Scan for the cell matching the given text and deliver its [x, y] coordinate at center. 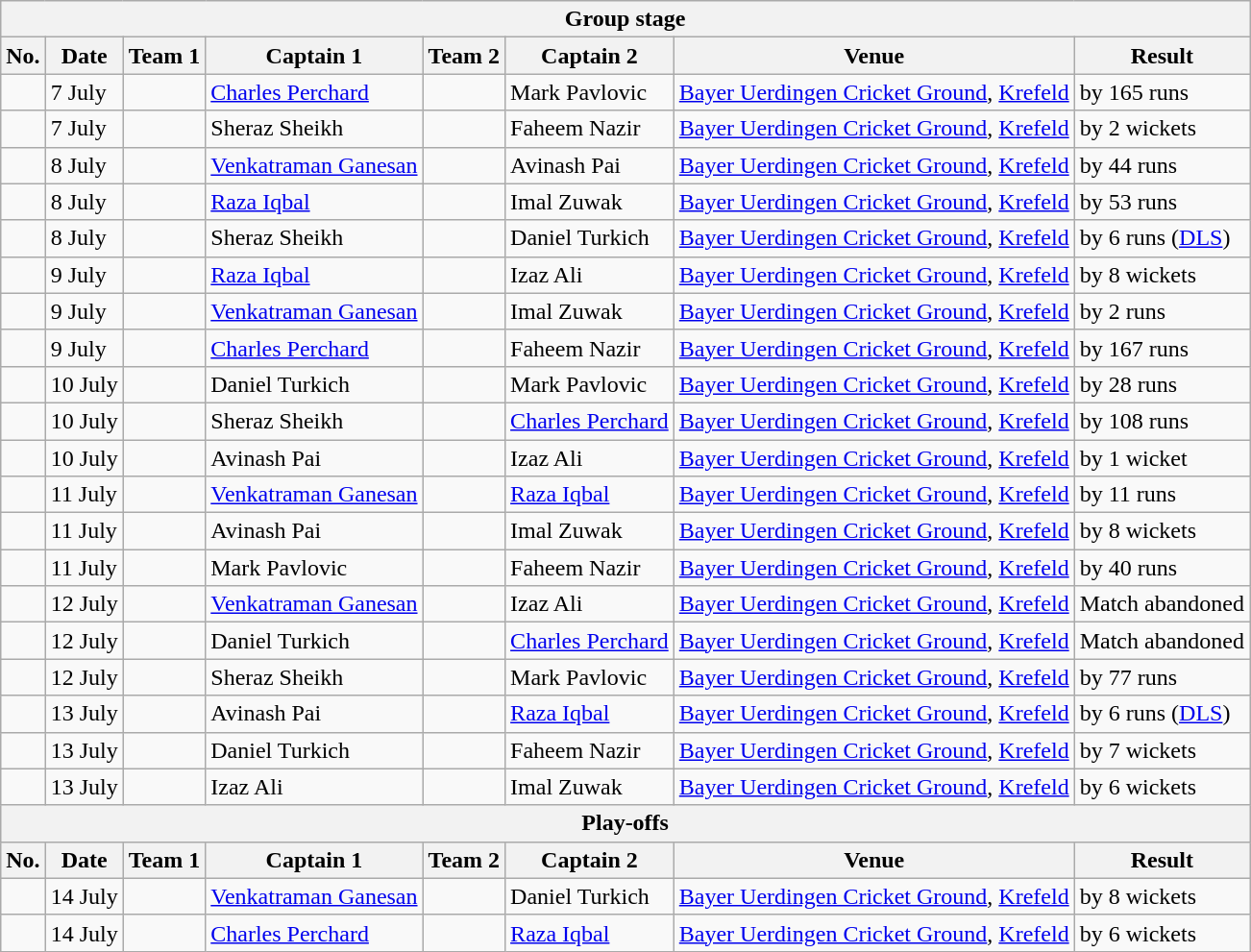
by 108 runs [1162, 421]
Play-offs [625, 823]
by 167 runs [1162, 348]
by 11 runs [1162, 495]
by 7 wickets [1162, 750]
Group stage [625, 19]
by 165 runs [1162, 92]
by 77 runs [1162, 677]
by 44 runs [1162, 165]
by 1 wicket [1162, 458]
by 28 runs [1162, 384]
by 40 runs [1162, 568]
by 53 runs [1162, 202]
by 2 runs [1162, 311]
by 2 wickets [1162, 129]
